From the cell containing the given text, extract its center point as [x, y] coordinate. 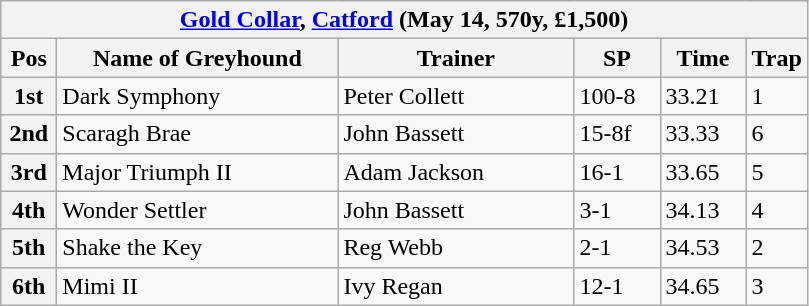
33.65 [703, 172]
4 [776, 210]
Trainer [456, 58]
34.13 [703, 210]
SP [617, 58]
6 [776, 134]
Ivy Regan [456, 286]
Name of Greyhound [198, 58]
100-8 [617, 96]
4th [29, 210]
1st [29, 96]
Gold Collar, Catford (May 14, 570y, £1,500) [404, 20]
Dark Symphony [198, 96]
34.53 [703, 248]
Reg Webb [456, 248]
3rd [29, 172]
Scaragh Brae [198, 134]
33.21 [703, 96]
16-1 [617, 172]
6th [29, 286]
2-1 [617, 248]
Trap [776, 58]
Adam Jackson [456, 172]
2nd [29, 134]
34.65 [703, 286]
2 [776, 248]
Peter Collett [456, 96]
Major Triumph II [198, 172]
Mimi II [198, 286]
5 [776, 172]
Wonder Settler [198, 210]
15-8f [617, 134]
5th [29, 248]
Time [703, 58]
3 [776, 286]
33.33 [703, 134]
Shake the Key [198, 248]
1 [776, 96]
3-1 [617, 210]
Pos [29, 58]
12-1 [617, 286]
